Locate the cell with the specified text and output its (X, Y) center coordinate. 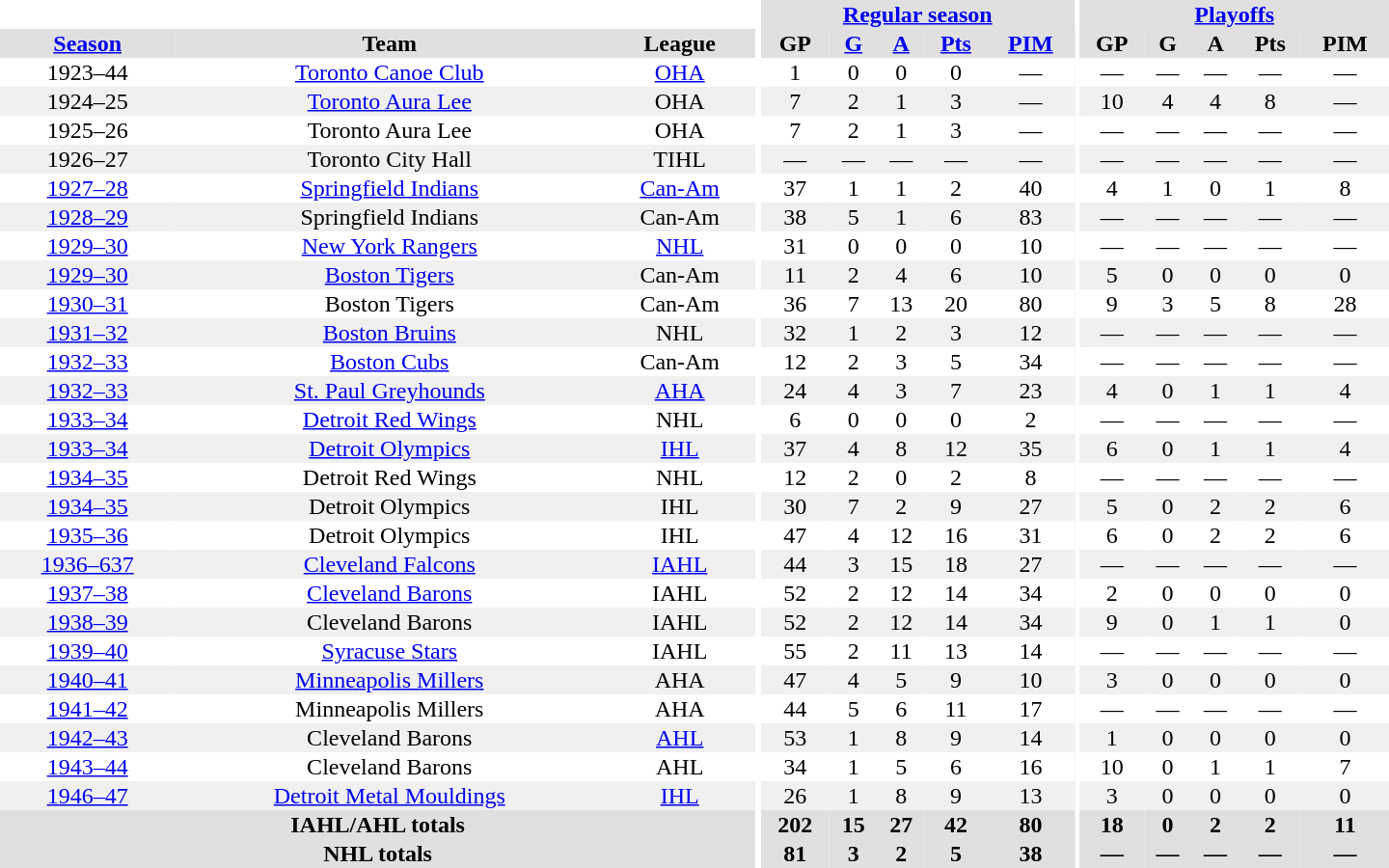
1930–31 (87, 304)
26 (795, 796)
202 (795, 825)
New York Rangers (390, 246)
1936–637 (87, 564)
1926–27 (87, 159)
1927–28 (87, 188)
1941–42 (87, 709)
League (679, 43)
24 (795, 391)
1928–29 (87, 217)
1923–44 (87, 72)
1943–44 (87, 767)
Toronto Canoe Club (390, 72)
1931–32 (87, 333)
1938–39 (87, 622)
Toronto City Hall (390, 159)
20 (956, 304)
Boston Cubs (390, 362)
Regular season (918, 14)
IAHL/AHL totals (378, 825)
55 (795, 651)
40 (1030, 188)
32 (795, 333)
Team (390, 43)
35 (1030, 448)
NHL totals (378, 854)
1940–41 (87, 680)
1935–36 (87, 535)
23 (1030, 391)
Season (87, 43)
1925–26 (87, 130)
83 (1030, 217)
28 (1345, 304)
1937–38 (87, 593)
42 (956, 825)
1942–43 (87, 738)
Detroit Metal Mouldings (390, 796)
Cleveland Falcons (390, 564)
1946–47 (87, 796)
53 (795, 738)
36 (795, 304)
1924–25 (87, 101)
17 (1030, 709)
St. Paul Greyhounds (390, 391)
1939–40 (87, 651)
Syracuse Stars (390, 651)
81 (795, 854)
30 (795, 506)
Playoffs (1235, 14)
TIHL (679, 159)
Boston Bruins (390, 333)
